Detect which cell encompasses the target text, then output its [x, y] center coordinate. 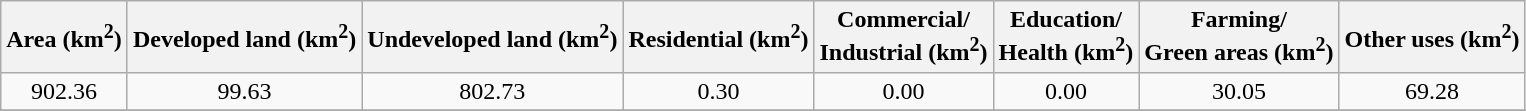
902.36 [64, 91]
Developed land (km2) [244, 37]
Undeveloped land (km2) [492, 37]
802.73 [492, 91]
Commercial/ Industrial (km2) [904, 37]
Area (km2) [64, 37]
Residential (km2) [718, 37]
69.28 [1432, 91]
0.30 [718, 91]
Other uses (km2) [1432, 37]
30.05 [1239, 91]
Farming/ Green areas (km2) [1239, 37]
Education/ Health (km2) [1066, 37]
99.63 [244, 91]
